Scan for the cell matching the given text and deliver its [X, Y] coordinate at center. 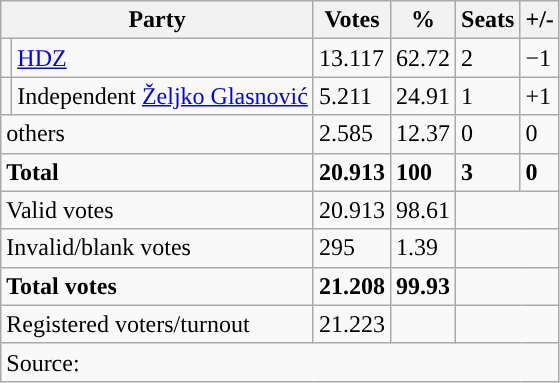
21.208 [352, 286]
Independent Željko Glasnović [163, 96]
+/- [540, 20]
Valid votes [158, 210]
Total votes [158, 286]
% [424, 20]
2.585 [352, 134]
Votes [352, 20]
Source: [280, 362]
Party [158, 20]
12.37 [424, 134]
Invalid/blank votes [158, 248]
+1 [540, 96]
1 [488, 96]
HDZ [163, 58]
−1 [540, 58]
Registered voters/turnout [158, 324]
98.61 [424, 210]
Seats [488, 20]
100 [424, 172]
13.117 [352, 58]
Total [158, 172]
5.211 [352, 96]
24.91 [424, 96]
1.39 [424, 248]
others [158, 134]
21.223 [352, 324]
62.72 [424, 58]
2 [488, 58]
295 [352, 248]
99.93 [424, 286]
3 [488, 172]
